Output the [x, y] coordinate of the center of the cell containing the given text.  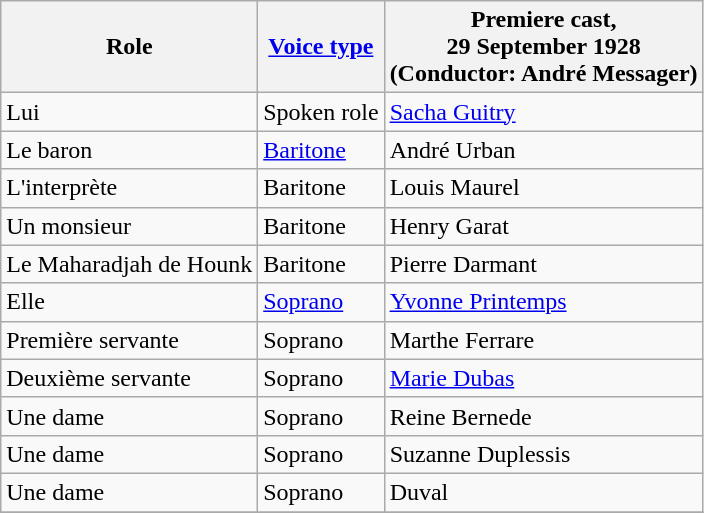
André Urban [544, 150]
Elle [130, 302]
Sacha Guitry [544, 112]
Le baron [130, 150]
Yvonne Printemps [544, 302]
Role [130, 47]
Premiere cast,29 September 1928(Conductor: André Messager) [544, 47]
Marthe Ferrare [544, 340]
Marie Dubas [544, 378]
Spoken role [321, 112]
L'interprète [130, 188]
Lui [130, 112]
Reine Bernede [544, 416]
Voice type [321, 47]
Suzanne Duplessis [544, 454]
Deuxième servante [130, 378]
Louis Maurel [544, 188]
Henry Garat [544, 226]
Pierre Darmant [544, 264]
Duval [544, 492]
Première servante [130, 340]
Un monsieur [130, 226]
Le Maharadjah de Hounk [130, 264]
